Locate the cell with the specified text and output its (x, y) center coordinate. 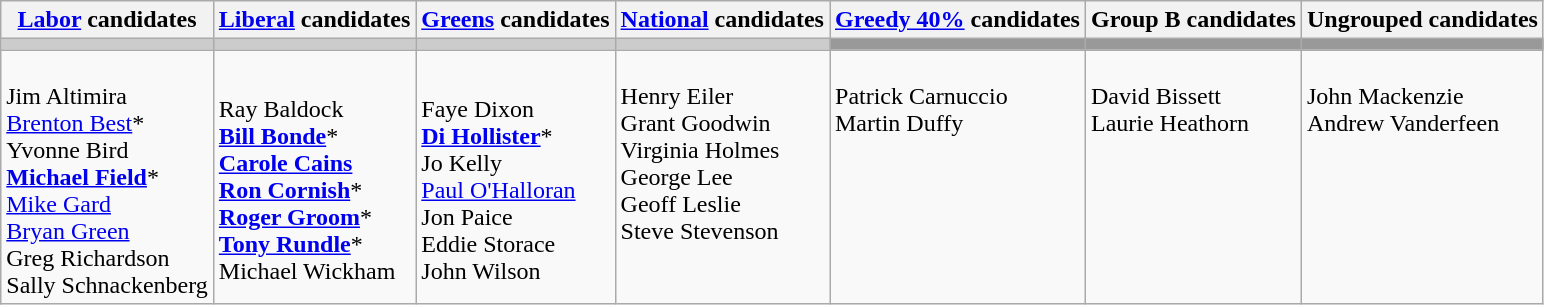
Patrick Carnuccio Martin Duffy (958, 177)
Group B candidates (1193, 20)
David Bissett Laurie Heathorn (1193, 177)
National candidates (722, 20)
Ungrouped candidates (1422, 20)
John Mackenzie Andrew Vanderfeen (1422, 177)
Labor candidates (108, 20)
Greedy 40% candidates (958, 20)
Jim Altimira Brenton Best* Yvonne Bird Michael Field* Mike Gard Bryan Green Greg Richardson Sally Schnackenberg (108, 177)
Greens candidates (516, 20)
Henry Eiler Grant Goodwin Virginia Holmes George Lee Geoff Leslie Steve Stevenson (722, 177)
Liberal candidates (314, 20)
Faye Dixon Di Hollister* Jo Kelly Paul O'Halloran Jon Paice Eddie Storace John Wilson (516, 177)
Ray Baldock Bill Bonde* Carole Cains Ron Cornish* Roger Groom* Tony Rundle* Michael Wickham (314, 177)
